Identify which cell holds the provided text, then report its (x, y) central coordinate. 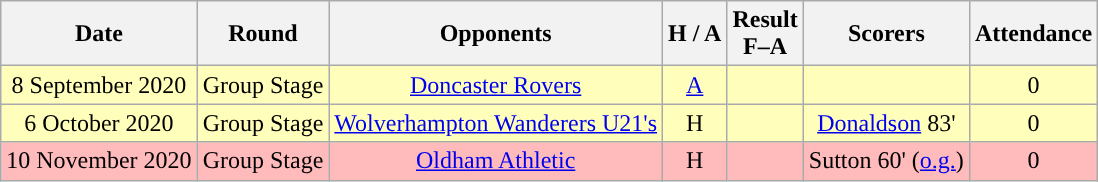
ResultF–A (765, 34)
Round (263, 34)
Attendance (1033, 34)
Doncaster Rovers (496, 85)
H / A (695, 34)
Donaldson 83' (886, 123)
Date (99, 34)
Scorers (886, 34)
Opponents (496, 34)
Wolverhampton Wanderers U21's (496, 123)
6 October 2020 (99, 123)
Oldham Athletic (496, 161)
Sutton 60' (o.g.) (886, 161)
10 November 2020 (99, 161)
8 September 2020 (99, 85)
A (695, 85)
